Determine the [X, Y] coordinate at the center of the cell enclosing the given text.  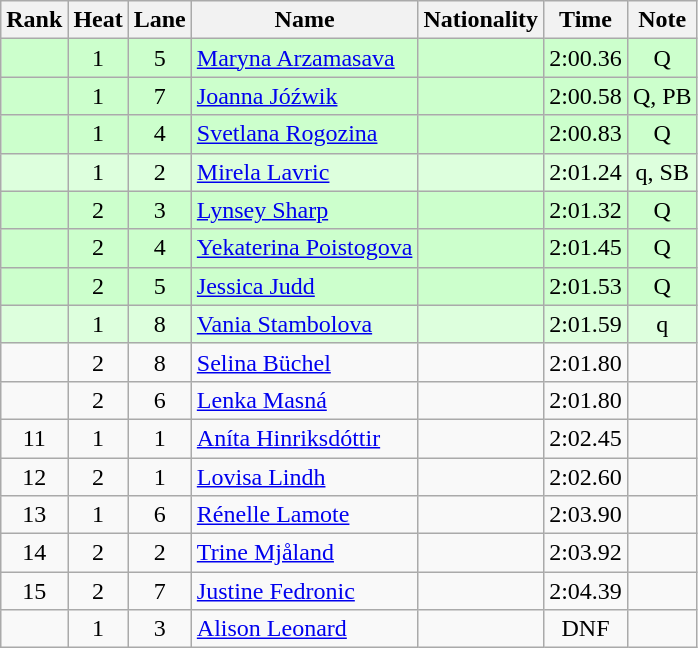
Lynsey Sharp [304, 210]
11 [34, 438]
2:01.24 [586, 172]
2:01.59 [586, 324]
2:01.53 [586, 286]
Lane [160, 20]
15 [34, 591]
q, SB [662, 172]
14 [34, 553]
Rank [34, 20]
Selina Büchel [304, 362]
Mirela Lavric [304, 172]
Name [304, 20]
2:01.32 [586, 210]
q [662, 324]
Jessica Judd [304, 286]
Heat [98, 20]
Vania Stambolova [304, 324]
Time [586, 20]
Q, PB [662, 96]
2:03.90 [586, 515]
2:00.83 [586, 134]
Rénelle Lamote [304, 515]
13 [34, 515]
Justine Fedronic [304, 591]
Alison Leonard [304, 629]
Yekaterina Poistogova [304, 248]
Trine Mjåland [304, 553]
Joanna Jóźwik [304, 96]
2:03.92 [586, 553]
DNF [586, 629]
2:02.60 [586, 477]
2:00.36 [586, 58]
Lovisa Lindh [304, 477]
Svetlana Rogozina [304, 134]
2:02.45 [586, 438]
12 [34, 477]
Maryna Arzamasava [304, 58]
Note [662, 20]
Nationality [481, 20]
Lenka Masná [304, 400]
2:04.39 [586, 591]
Aníta Hinriksdóttir [304, 438]
2:00.58 [586, 96]
2:01.45 [586, 248]
